Return [x, y] of the center of cell containing provided text 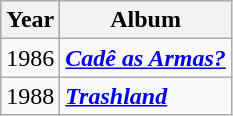
1986 [30, 58]
Year [30, 20]
1988 [30, 96]
Trashland [146, 96]
Cadê as Armas? [146, 58]
Album [146, 20]
